Provide the [x, y] coordinate of the cell's center where the given text is located.  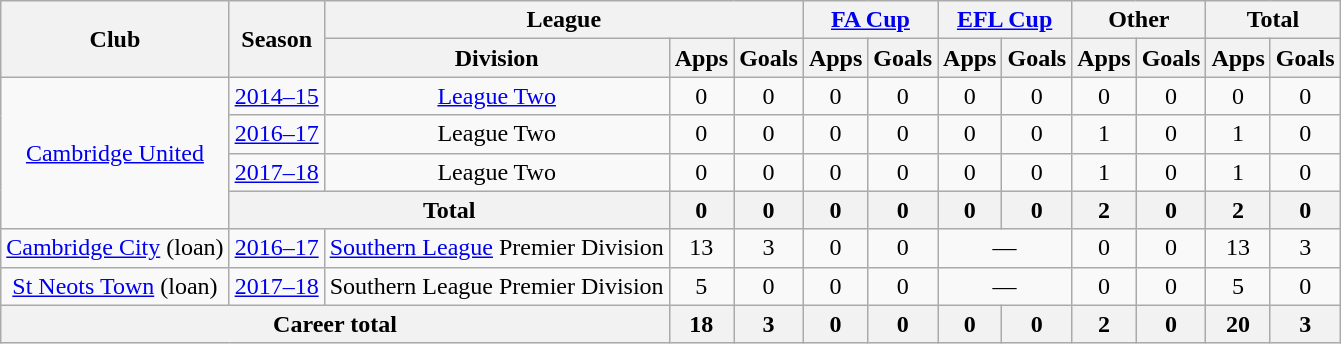
Other [1139, 20]
FA Cup [870, 20]
18 [701, 324]
St Neots Town (loan) [115, 286]
League [564, 20]
Club [115, 39]
Division [496, 58]
Season [276, 39]
20 [1238, 324]
2014–15 [276, 96]
Cambridge City (loan) [115, 248]
Career total [335, 324]
Cambridge United [115, 153]
EFL Cup [1005, 20]
